Detect which cell encompasses the target text, then output its (X, Y) center coordinate. 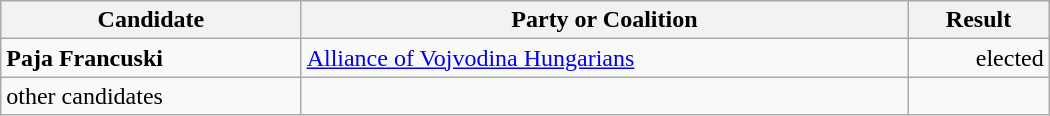
Candidate (151, 20)
Paja Francuski (151, 58)
other candidates (151, 96)
Party or Coalition (604, 20)
elected (979, 58)
Result (979, 20)
Alliance of Vojvodina Hungarians (604, 58)
